Identify which cell holds the provided text, then report its [X, Y] central coordinate. 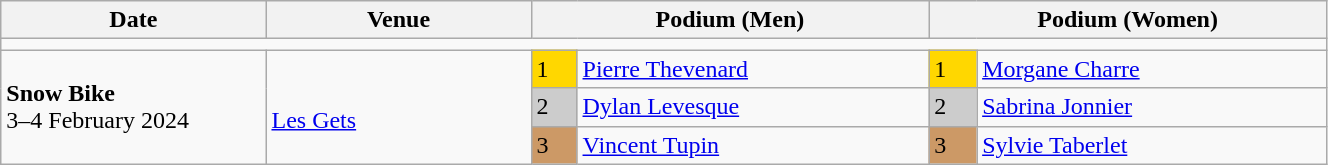
Snow Bike 3–4 February 2024 [134, 107]
Morgane Charre [1152, 69]
Dylan Levesque [753, 107]
Venue [398, 20]
Pierre Thevenard [753, 69]
Podium (Men) [730, 20]
Les Gets [398, 107]
Vincent Tupin [753, 145]
Date [134, 20]
Sabrina Jonnier [1152, 107]
Podium (Women) [1128, 20]
Sylvie Taberlet [1152, 145]
